Search for the cell housing the specified text and yield its (x, y) center coordinate. 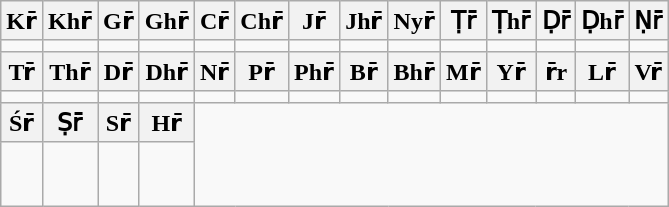
Br̄ (364, 71)
Ṣr̄ (70, 122)
Jhr̄ (364, 21)
Ṭr̄ (463, 21)
Phr̄ (314, 71)
Ḍhr̄ (602, 21)
Śr̄ (22, 122)
Tr̄ (22, 71)
Jr̄ (314, 21)
Ṇr̄ (649, 21)
Dhr̄ (166, 71)
Thr̄ (70, 71)
Dr̄ (119, 71)
Khr̄ (70, 21)
Gr̄ (119, 21)
Hr̄ (166, 122)
Pr̄ (262, 71)
Ṭhr̄ (511, 21)
Bhr̄ (414, 71)
Ḍr̄ (556, 21)
r̄r (556, 71)
Chr̄ (262, 21)
Yr̄ (511, 71)
Vr̄ (649, 71)
Cr̄ (214, 21)
Kr̄ (22, 21)
Mr̄ (463, 71)
Sr̄ (119, 122)
Ghr̄ (166, 21)
Nr̄ (214, 71)
Nyr̄ (414, 21)
Lr̄ (602, 71)
